Search for the cell housing the specified text and yield its (X, Y) center coordinate. 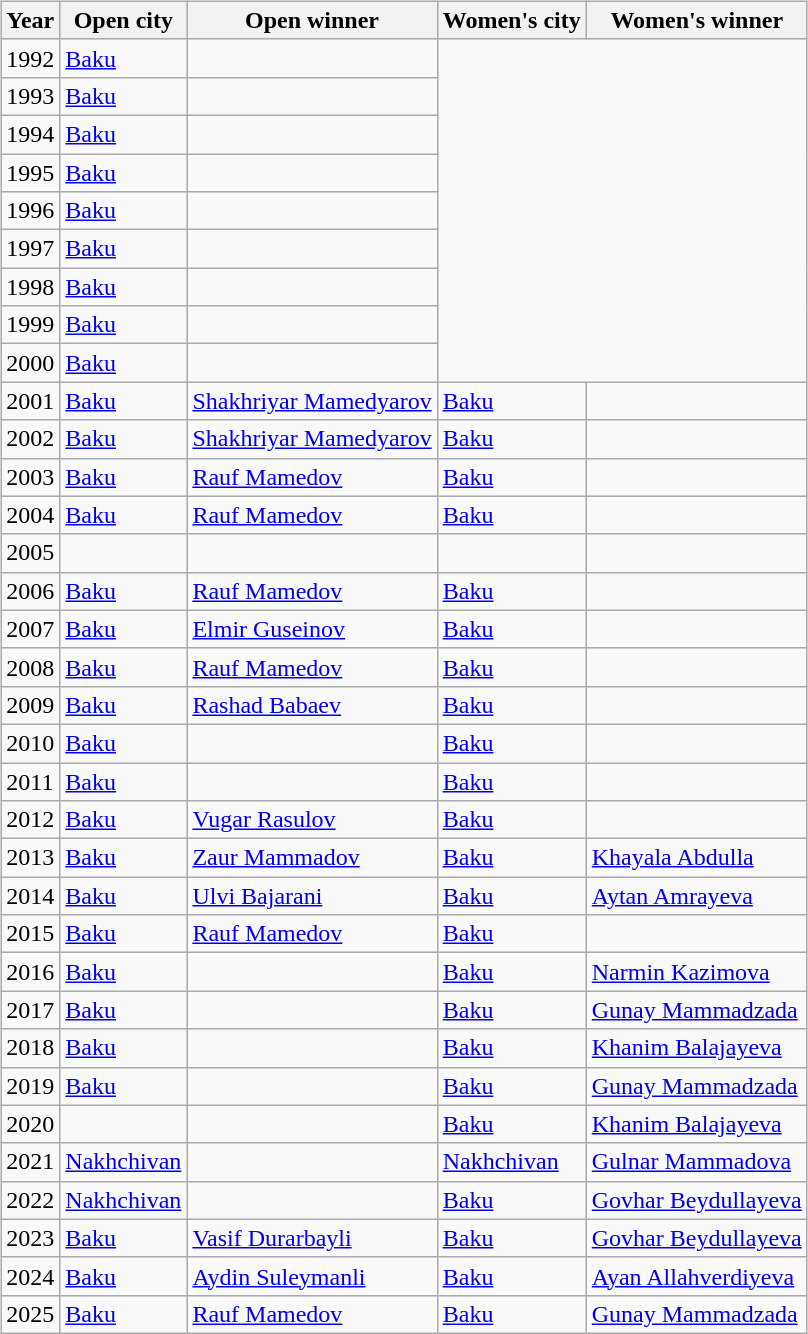
2024 (30, 1276)
Khayala Abdulla (696, 858)
2008 (30, 667)
2000 (30, 363)
Aydin Suleymanli (312, 1276)
2005 (30, 553)
2004 (30, 515)
Ulvi Bajarani (312, 896)
Gulnar Mammadova (696, 1162)
Rashad Babaev (312, 705)
2003 (30, 477)
Zaur Mammadov (312, 858)
2014 (30, 896)
2022 (30, 1200)
2007 (30, 629)
2015 (30, 934)
1996 (30, 211)
2018 (30, 1048)
1992 (30, 58)
1994 (30, 134)
2020 (30, 1124)
2016 (30, 972)
2021 (30, 1162)
2006 (30, 591)
Open winner (312, 20)
2009 (30, 705)
2011 (30, 781)
Vugar Rasulov (312, 820)
1997 (30, 249)
2025 (30, 1314)
2023 (30, 1238)
2013 (30, 858)
2012 (30, 820)
1998 (30, 287)
Open city (124, 20)
Women's city (512, 20)
1995 (30, 173)
Ayan Allahverdiyeva (696, 1276)
Aytan Amrayeva (696, 896)
2001 (30, 401)
2017 (30, 1010)
2010 (30, 743)
2019 (30, 1086)
1993 (30, 96)
Elmir Guseinov (312, 629)
2002 (30, 439)
Year (30, 20)
Narmin Kazimova (696, 972)
Women's winner (696, 20)
Vasif Durarbayli (312, 1238)
1999 (30, 325)
